Identify which cell holds the provided text, then report its [x, y] central coordinate. 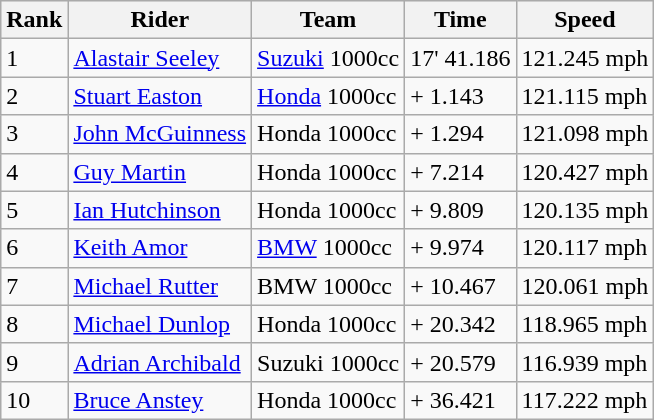
8 [34, 324]
Michael Dunlop [160, 324]
118.965 mph [585, 324]
Rank [34, 20]
117.222 mph [585, 400]
3 [34, 134]
6 [34, 248]
4 [34, 172]
116.939 mph [585, 362]
Alastair Seeley [160, 58]
2 [34, 96]
Speed [585, 20]
+ 20.579 [460, 362]
120.117 mph [585, 248]
5 [34, 210]
+ 9.974 [460, 248]
Rider [160, 20]
120.135 mph [585, 210]
Adrian Archibald [160, 362]
121.245 mph [585, 58]
+ 36.421 [460, 400]
120.061 mph [585, 286]
Guy Martin [160, 172]
Ian Hutchinson [160, 210]
Time [460, 20]
120.427 mph [585, 172]
+ 1.294 [460, 134]
Keith Amor [160, 248]
7 [34, 286]
121.098 mph [585, 134]
+ 9.809 [460, 210]
+ 7.214 [460, 172]
Team [328, 20]
Michael Rutter [160, 286]
Bruce Anstey [160, 400]
121.115 mph [585, 96]
+ 1.143 [460, 96]
Stuart Easton [160, 96]
+ 20.342 [460, 324]
John McGuinness [160, 134]
1 [34, 58]
10 [34, 400]
17' 41.186 [460, 58]
9 [34, 362]
+ 10.467 [460, 286]
